Return (x, y) of the center of cell containing provided text 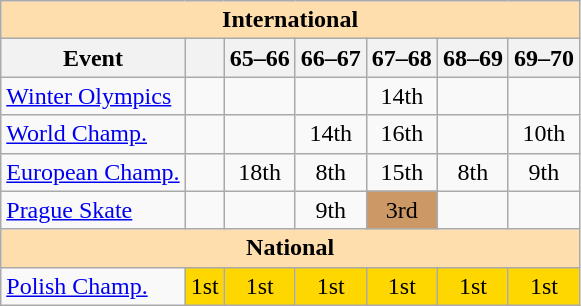
Winter Olympics (93, 96)
69–70 (544, 58)
67–68 (402, 58)
10th (544, 134)
16th (402, 134)
National (290, 248)
Prague Skate (93, 210)
18th (260, 172)
3rd (402, 210)
65–66 (260, 58)
68–69 (472, 58)
66–67 (330, 58)
Event (93, 58)
European Champ. (93, 172)
Polish Champ. (93, 286)
International (290, 20)
15th (402, 172)
World Champ. (93, 134)
